Identify which cell holds the provided text, then report its [x, y] central coordinate. 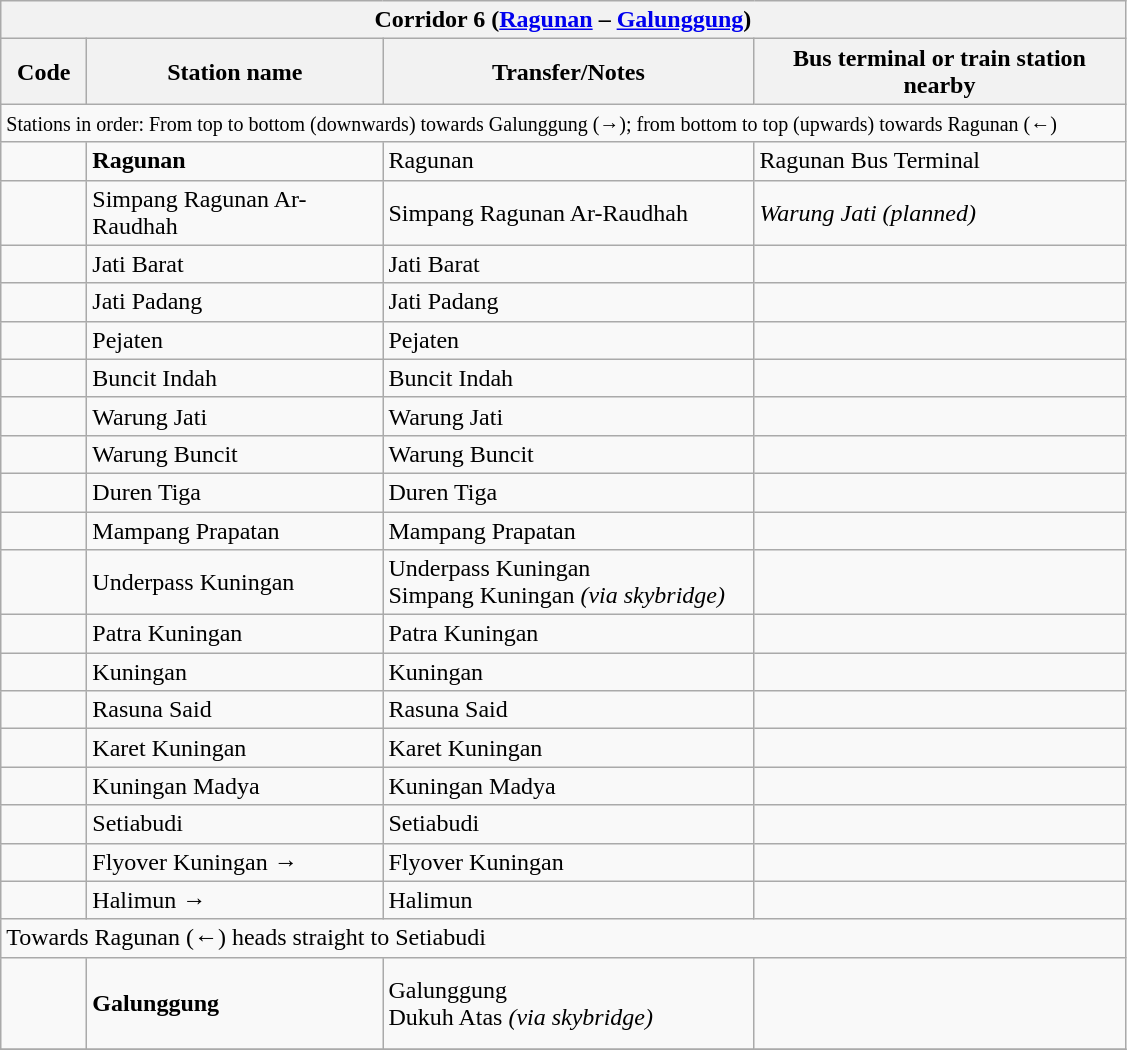
Galunggung [235, 1003]
Galunggung Dukuh Atas (via skybridge) [568, 1003]
Code [44, 72]
Flyover Kuningan [568, 862]
Halimun → [235, 900]
Stations in order: From top to bottom (downwards) towards Galunggung (→); from bottom to top (upwards) towards Ragunan (←) [563, 123]
Corridor 6 (Ragunan – Galunggung) [563, 20]
Bus terminal or train station nearby [940, 72]
Towards Ragunan (←) heads straight to Setiabudi [563, 938]
Halimun [568, 900]
Station name [235, 72]
Underpass Kuningan [235, 582]
Flyover Kuningan → [235, 862]
Warung Jati (planned) [940, 212]
Underpass Kuningan Simpang Kuningan (via skybridge) [568, 582]
Ragunan Bus Terminal [940, 161]
Transfer/Notes [568, 72]
